Locate the cell with the specified text and output its (X, Y) center coordinate. 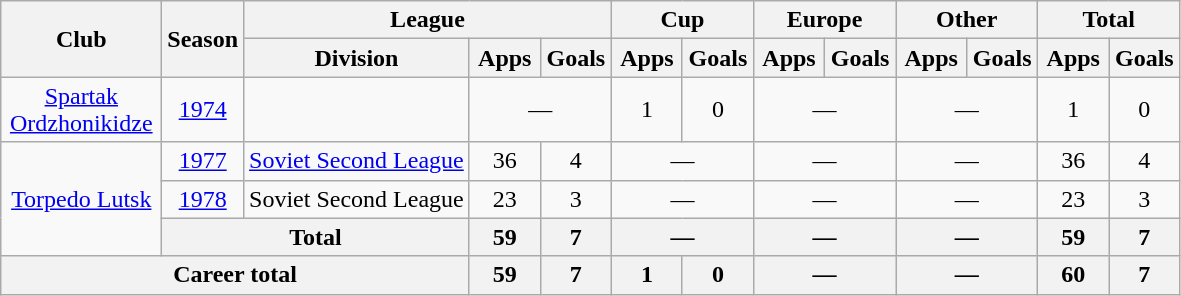
Torpedo Lutsk (82, 199)
Division (357, 58)
1977 (203, 161)
Season (203, 39)
Club (82, 39)
Europe (824, 20)
League (428, 20)
60 (1074, 275)
Career total (235, 275)
1974 (203, 110)
Spartak Ordzhonikidze (82, 110)
1978 (203, 199)
Cup (682, 20)
Other (967, 20)
